Search for the cell housing the specified text and yield its (x, y) center coordinate. 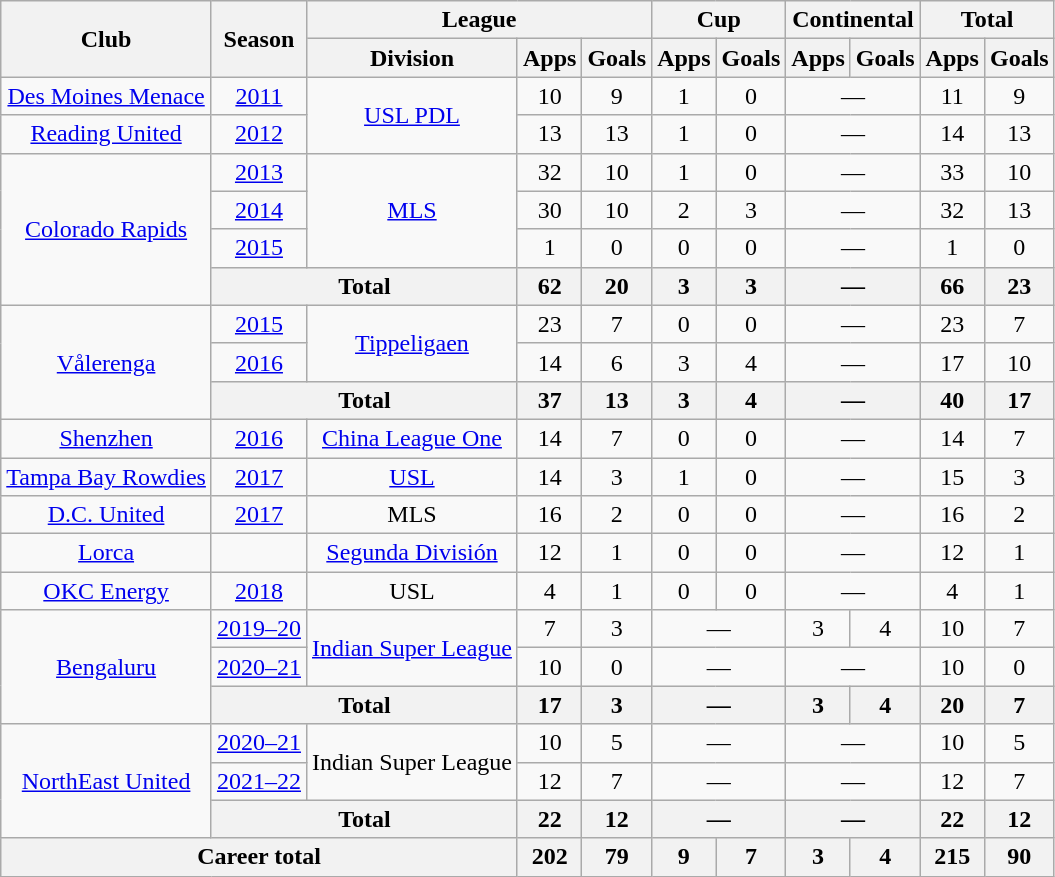
2013 (258, 172)
2011 (258, 96)
215 (952, 857)
Segunda División (412, 553)
China League One (412, 438)
Division (412, 58)
Club (106, 39)
USL PDL (412, 115)
6 (617, 362)
40 (952, 400)
Colorado Rapids (106, 229)
League (478, 20)
62 (549, 286)
Tippeligaen (412, 343)
2021–22 (258, 781)
Continental (853, 20)
66 (952, 286)
37 (549, 400)
2019–20 (258, 629)
Reading United (106, 134)
Career total (260, 857)
2012 (258, 134)
Vålerenga (106, 362)
Tampa Bay Rowdies (106, 477)
Lorca (106, 553)
NorthEast United (106, 781)
Season (258, 39)
Cup (719, 20)
30 (549, 210)
11 (952, 96)
D.C. United (106, 515)
15 (952, 477)
Bengaluru (106, 667)
2018 (258, 591)
OKC Energy (106, 591)
90 (1019, 857)
Shenzhen (106, 438)
Des Moines Menace (106, 96)
33 (952, 172)
202 (549, 857)
2014 (258, 210)
79 (617, 857)
